Identify which cell holds the provided text, then report its [x, y] central coordinate. 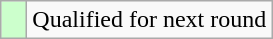
Qualified for next round [150, 20]
